Pinpoint the cell where the given text exists, returning its (X, Y) midpoint coordinate. 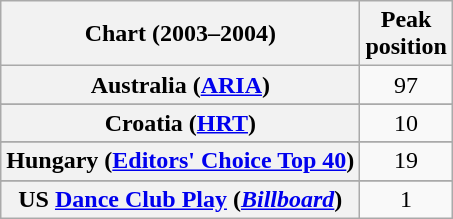
Chart (2003–2004) (180, 34)
Hungary (Editors' Choice Top 40) (180, 161)
19 (406, 161)
97 (406, 85)
Croatia (HRT) (180, 123)
10 (406, 123)
Peakposition (406, 34)
1 (406, 199)
Australia (ARIA) (180, 85)
US Dance Club Play (Billboard) (180, 199)
